Find where the given text appears and provide that cell's center as (x, y) coordinate. 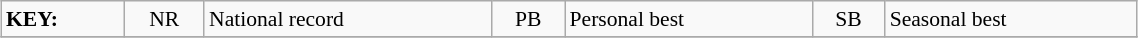
Personal best (689, 19)
National record (348, 19)
PB (528, 19)
NR (164, 19)
SB (848, 19)
KEY: (62, 19)
Seasonal best (1011, 19)
